Locate the cell with the specified text and output its [x, y] center coordinate. 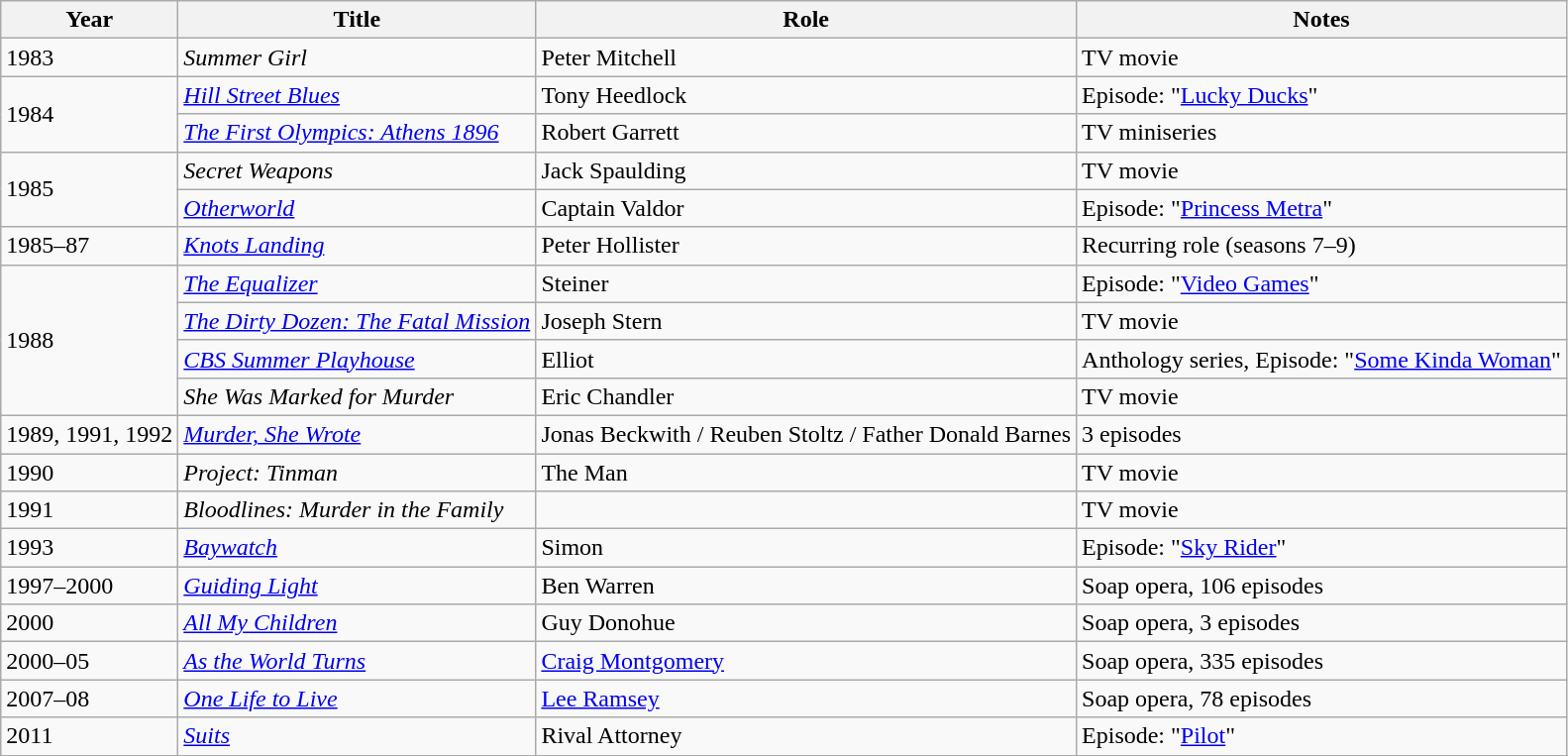
Tony Heedlock [806, 95]
Notes [1321, 20]
Episode: "Video Games" [1321, 283]
Lee Ramsey [806, 699]
2000–05 [89, 661]
Episode: "Sky Rider" [1321, 548]
One Life to Live [357, 699]
As the World Turns [357, 661]
1988 [89, 340]
Soap opera, 78 episodes [1321, 699]
Jack Spaulding [806, 170]
Episode: "Lucky Ducks" [1321, 95]
1989, 1991, 1992 [89, 434]
Ben Warren [806, 586]
1991 [89, 510]
Project: Tinman [357, 473]
Recurring role (seasons 7–9) [1321, 246]
Robert Garrett [806, 133]
2007–08 [89, 699]
1984 [89, 114]
Otherworld [357, 208]
Joseph Stern [806, 321]
Role [806, 20]
Summer Girl [357, 57]
Rival Attorney [806, 736]
Simon [806, 548]
All My Children [357, 623]
Soap opera, 335 episodes [1321, 661]
1990 [89, 473]
2011 [89, 736]
Soap opera, 3 episodes [1321, 623]
Craig Montgomery [806, 661]
Bloodlines: Murder in the Family [357, 510]
The First Olympics: Athens 1896 [357, 133]
Eric Chandler [806, 396]
Baywatch [357, 548]
Guiding Light [357, 586]
Secret Weapons [357, 170]
Soap opera, 106 episodes [1321, 586]
The Man [806, 473]
Hill Street Blues [357, 95]
Steiner [806, 283]
1985–87 [89, 246]
Murder, She Wrote [357, 434]
TV miniseries [1321, 133]
Episode: "Pilot" [1321, 736]
Jonas Beckwith / Reuben Stoltz / Father Donald Barnes [806, 434]
3 episodes [1321, 434]
Guy Donohue [806, 623]
The Dirty Dozen: The Fatal Mission [357, 321]
Episode: "Princess Metra" [1321, 208]
CBS Summer Playhouse [357, 359]
The Equalizer [357, 283]
1997–2000 [89, 586]
1983 [89, 57]
1985 [89, 189]
Captain Valdor [806, 208]
Peter Hollister [806, 246]
She Was Marked for Murder [357, 396]
Suits [357, 736]
Year [89, 20]
1993 [89, 548]
Anthology series, Episode: "Some Kinda Woman" [1321, 359]
2000 [89, 623]
Peter Mitchell [806, 57]
Knots Landing [357, 246]
Title [357, 20]
Elliot [806, 359]
